Return [X, Y] of the center of cell containing provided text 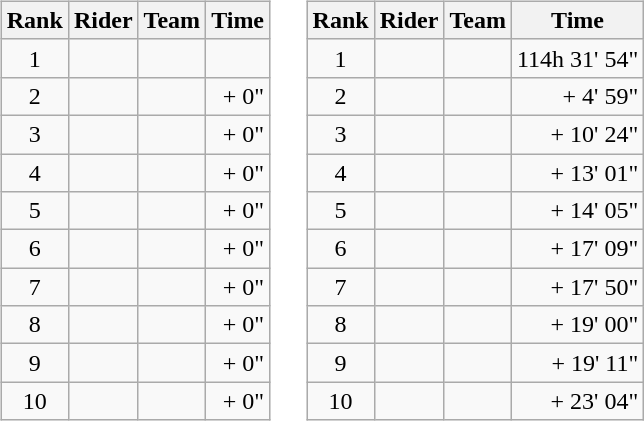
+ 10' 24" [577, 134]
+ 19' 11" [577, 363]
+ 13' 01" [577, 173]
+ 19' 00" [577, 325]
114h 31' 54" [577, 58]
+ 4' 59" [577, 96]
+ 14' 05" [577, 211]
+ 23' 04" [577, 401]
+ 17' 50" [577, 287]
+ 17' 09" [577, 249]
